Identify which cell holds the provided text, then report its [x, y] central coordinate. 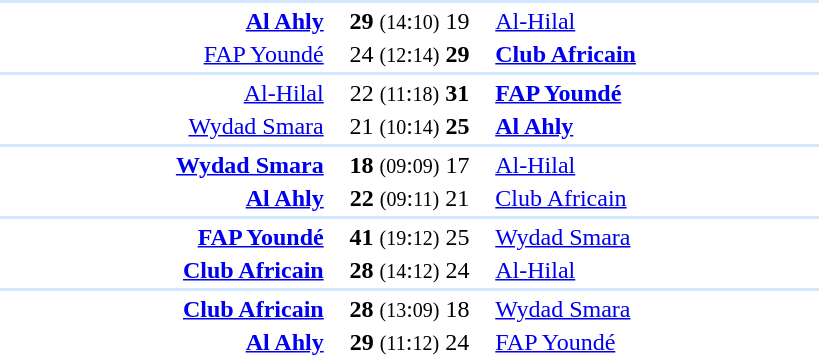
24 (12:14) 29 [410, 54]
28 (13:09) 18 [410, 309]
29 (14:10) 19 [410, 21]
41 (19:12) 25 [410, 237]
18 (09:09) 17 [410, 165]
22 (11:18) 31 [410, 93]
28 (14:12) 24 [410, 270]
22 (09:11) 21 [410, 198]
21 (10:14) 25 [410, 126]
